Search for the cell housing the specified text and yield its (X, Y) center coordinate. 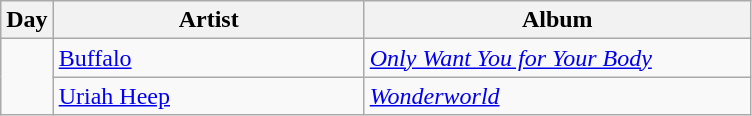
Only Want You for Your Body (557, 58)
Artist (208, 20)
Day (27, 20)
Album (557, 20)
Uriah Heep (208, 96)
Buffalo (208, 58)
Wonderworld (557, 96)
